Scan for the cell matching the given text and deliver its (x, y) coordinate at center. 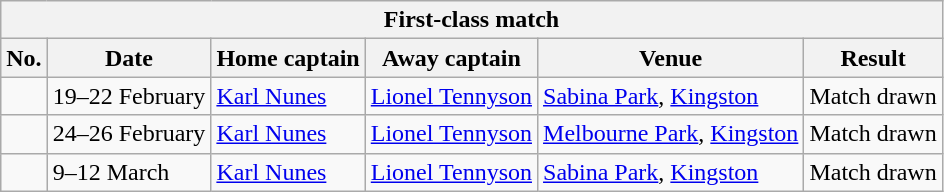
Date (129, 58)
24–26 February (129, 134)
Away captain (451, 58)
9–12 March (129, 172)
First-class match (472, 20)
Melbourne Park, Kingston (671, 134)
No. (24, 58)
Home captain (288, 58)
19–22 February (129, 96)
Result (873, 58)
Venue (671, 58)
